Extract the [x, y] coordinate from the center of the cell holding the provided text.  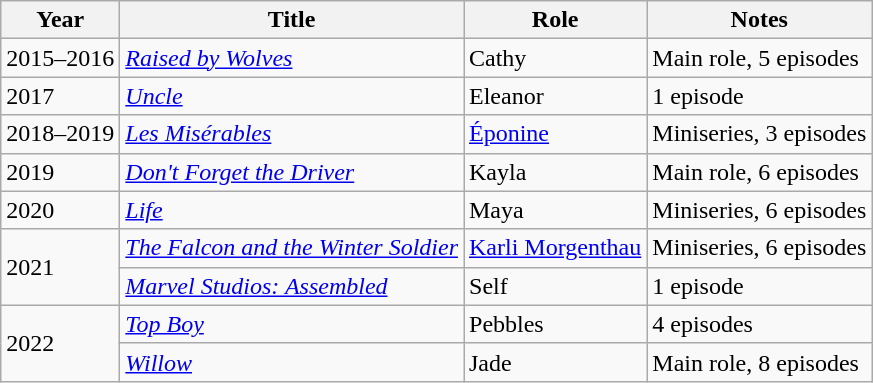
Main role, 8 episodes [760, 362]
Title [292, 20]
Cathy [556, 58]
Jade [556, 362]
Les Misérables [292, 134]
Marvel Studios: Assembled [292, 286]
2015–2016 [60, 58]
Notes [760, 20]
2020 [60, 210]
Role [556, 20]
2022 [60, 343]
Life [292, 210]
Maya [556, 210]
2018–2019 [60, 134]
2017 [60, 96]
Pebbles [556, 324]
The Falcon and the Winter Soldier [292, 248]
Willow [292, 362]
4 episodes [760, 324]
Uncle [292, 96]
Kayla [556, 172]
Top Boy [292, 324]
Miniseries, 3 episodes [760, 134]
Self [556, 286]
2019 [60, 172]
Eleanor [556, 96]
2021 [60, 267]
Main role, 5 episodes [760, 58]
Éponine [556, 134]
Karli Morgenthau [556, 248]
Main role, 6 episodes [760, 172]
Don't Forget the Driver [292, 172]
Year [60, 20]
Raised by Wolves [292, 58]
